Locate the cell with the specified text and output its [X, Y] center coordinate. 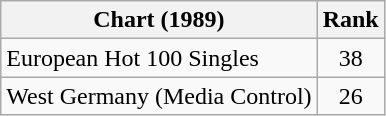
European Hot 100 Singles [159, 58]
38 [350, 58]
Rank [350, 20]
West Germany (Media Control) [159, 96]
26 [350, 96]
Chart (1989) [159, 20]
